Return the [x, y] coordinate for the center point of the cell that contains the specified text.  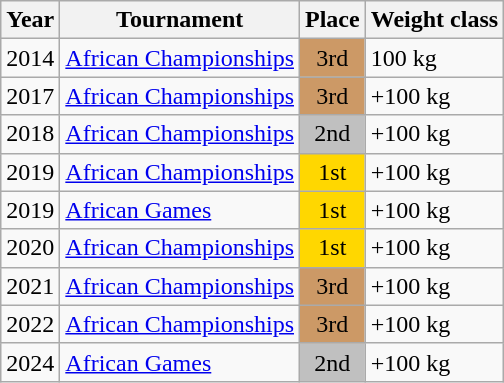
Year [30, 20]
2022 [30, 324]
2024 [30, 362]
2020 [30, 248]
2021 [30, 286]
Tournament [180, 20]
Place [333, 20]
100 kg [434, 58]
2017 [30, 96]
Weight class [434, 20]
2014 [30, 58]
2018 [30, 134]
